Return [X, Y] of the center of cell containing provided text 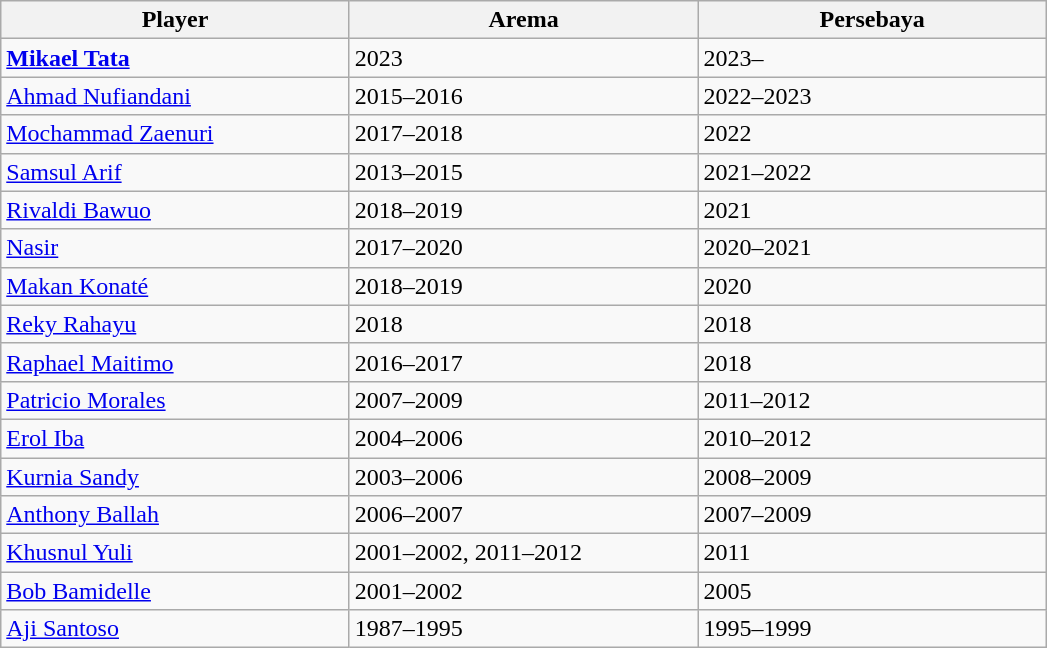
2021 [872, 210]
Mikael Tata [176, 58]
2023– [872, 58]
2020 [872, 286]
Makan Konaté [176, 286]
2003–2006 [524, 477]
2011–2012 [872, 400]
Arema [524, 20]
Anthony Ballah [176, 515]
2021–2022 [872, 172]
2016–2017 [524, 362]
Player [176, 20]
2001–2002 [524, 591]
2005 [872, 591]
2022–2023 [872, 96]
Reky Rahayu [176, 324]
2006–2007 [524, 515]
Persebaya [872, 20]
Bob Bamidelle [176, 591]
2008–2009 [872, 477]
1995–1999 [872, 629]
Patricio Morales [176, 400]
2010–2012 [872, 438]
Aji Santoso [176, 629]
2013–2015 [524, 172]
2015–2016 [524, 96]
Khusnul Yuli [176, 553]
2017–2018 [524, 134]
2004–2006 [524, 438]
Raphael Maitimo [176, 362]
Kurnia Sandy [176, 477]
Ahmad Nufiandani [176, 96]
2022 [872, 134]
Samsul Arif [176, 172]
Nasir [176, 248]
Erol Iba [176, 438]
2020–2021 [872, 248]
2001–2002, 2011–2012 [524, 553]
2017–2020 [524, 248]
2011 [872, 553]
1987–1995 [524, 629]
2023 [524, 58]
Mochammad Zaenuri [176, 134]
Rivaldi Bawuo [176, 210]
